Search for the cell housing the specified text and yield its (x, y) center coordinate. 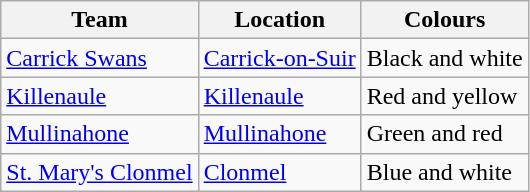
Black and white (444, 58)
Location (280, 20)
Team (100, 20)
Green and red (444, 134)
Clonmel (280, 172)
St. Mary's Clonmel (100, 172)
Carrick Swans (100, 58)
Blue and white (444, 172)
Colours (444, 20)
Carrick-on-Suir (280, 58)
Red and yellow (444, 96)
